Find where the given text appears and provide that cell's center as (X, Y) coordinate. 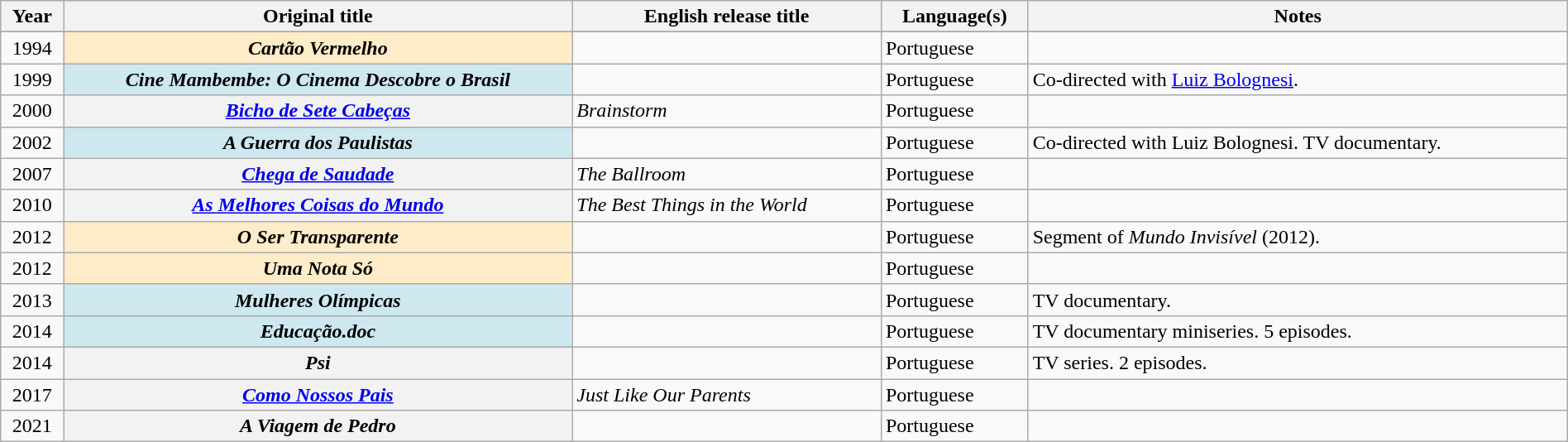
TV series. 2 episodes. (1298, 363)
A Viagem de Pedro (318, 426)
English release title (727, 17)
TV documentary. (1298, 300)
2010 (32, 205)
Mulheres Olímpicas (318, 300)
Psi (318, 363)
1999 (32, 79)
Language(s) (954, 17)
Year (32, 17)
As Melhores Coisas do Mundo (318, 205)
A Guerra dos Paulistas (318, 142)
Notes (1298, 17)
Brainstorm (727, 111)
2013 (32, 300)
Cartão Vermelho (318, 48)
1994 (32, 48)
2021 (32, 426)
Just Like Our Parents (727, 395)
Como Nossos Pais (318, 395)
Cine Mambembe: O Cinema Descobre o Brasil (318, 79)
The Ballroom (727, 174)
O Ser Transparente (318, 237)
Co-directed with Luiz Bolognesi. (1298, 79)
The Best Things in the World (727, 205)
Uma Nota Só (318, 268)
2002 (32, 142)
Bicho de Sete Cabeças (318, 111)
Segment of Mundo Invisível (2012). (1298, 237)
2000 (32, 111)
TV documentary miniseries. 5 episodes. (1298, 331)
Educação.doc (318, 331)
2017 (32, 395)
Co-directed with Luiz Bolognesi. TV documentary. (1298, 142)
2007 (32, 174)
Chega de Saudade (318, 174)
Original title (318, 17)
